Scan for the cell matching the given text and deliver its (x, y) coordinate at center. 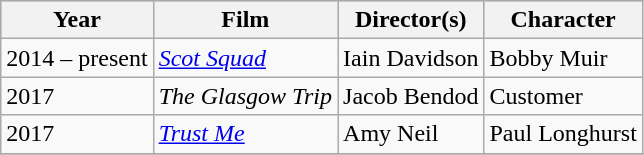
Customer (563, 96)
Year (77, 20)
2014 – present (77, 58)
Character (563, 20)
Jacob Bendod (411, 96)
The Glasgow Trip (245, 96)
Trust Me (245, 134)
Iain Davidson (411, 58)
Director(s) (411, 20)
Film (245, 20)
Bobby Muir (563, 58)
Paul Longhurst (563, 134)
Amy Neil (411, 134)
Scot Squad (245, 58)
